Identify which cell holds the provided text, then report its (x, y) central coordinate. 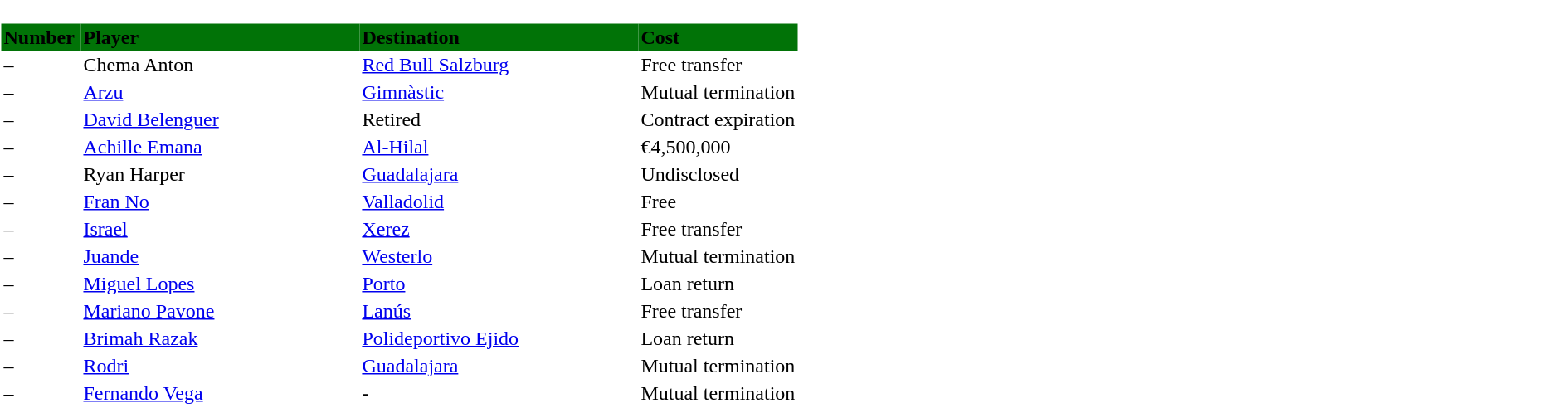
Achille Emana (220, 146)
Lanús (499, 310)
Number (41, 36)
Destination (499, 36)
Undisclosed (718, 174)
Contract expiration (718, 119)
Mariano Pavone (220, 310)
Red Bull Salzburg (499, 65)
Porto (499, 284)
Al-Hilal (499, 146)
Westerlo (499, 255)
Cost (718, 36)
Player (220, 36)
Xerez (499, 229)
Valladolid (499, 201)
Fran No (220, 201)
Ryan Harper (220, 174)
Rodri (220, 365)
David Belenguer (220, 119)
Gimnàstic (499, 91)
- (499, 393)
Free (718, 201)
Brimah Razak (220, 338)
Juande (220, 255)
Fernando Vega (220, 393)
Polideportivo Ejido (499, 338)
Israel (220, 229)
Arzu (220, 91)
Retired (499, 119)
€4,500,000 (718, 146)
Chema Anton (220, 65)
Miguel Lopes (220, 284)
